Return the [X, Y] coordinate for the center point of the cell that contains the specified text.  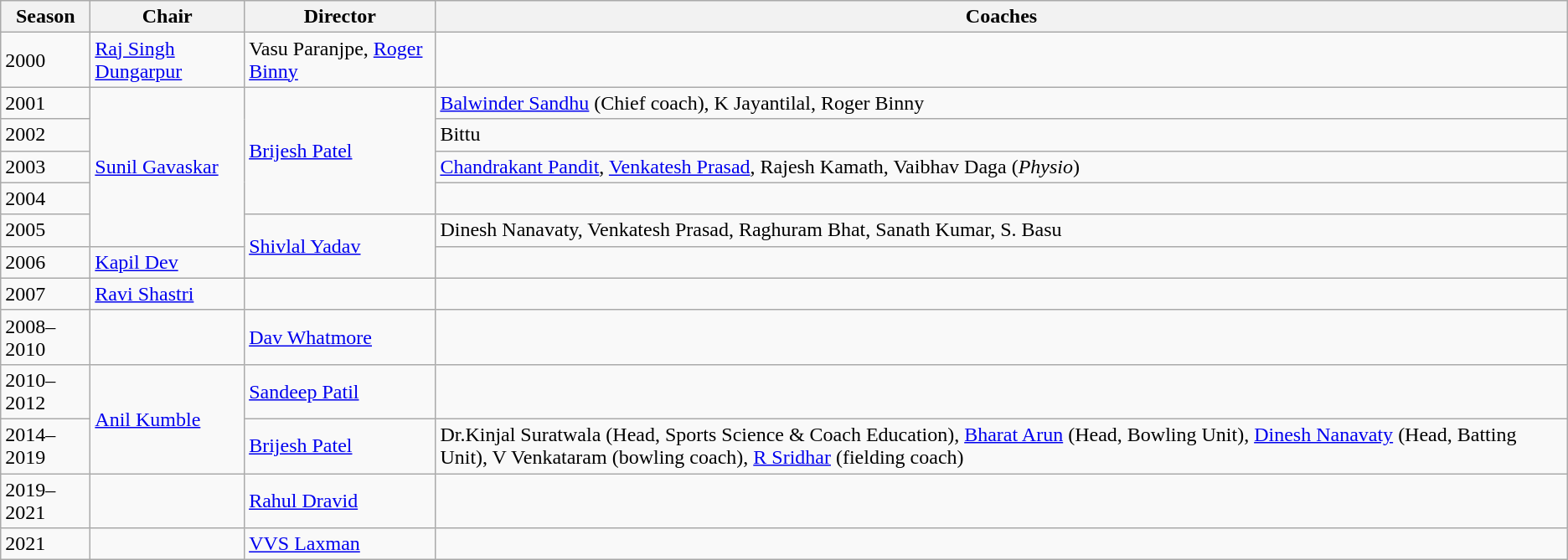
Dinesh Nanavaty, Venkatesh Prasad, Raghuram Bhat, Sanath Kumar, S. Basu [1002, 230]
2001 [45, 103]
Raj Singh Dungarpur [168, 60]
2010–2012 [45, 392]
Rahul Dravid [340, 501]
2019–2021 [45, 501]
Anil Kumble [168, 419]
Balwinder Sandhu (Chief coach), K Jayantilal, Roger Binny [1002, 103]
Chair [168, 17]
Vasu Paranjpe, Roger Binny [340, 60]
Season [45, 17]
2007 [45, 294]
Ravi Shastri [168, 294]
Dav Whatmore [340, 337]
2000 [45, 60]
Coaches [1002, 17]
Sunil Gavaskar [168, 167]
2004 [45, 198]
2005 [45, 230]
Chandrakant Pandit, Venkatesh Prasad, Rajesh Kamath, Vaibhav Daga (Physio) [1002, 167]
Kapil Dev [168, 262]
2002 [45, 135]
Sandeep Patil [340, 392]
2008–2010 [45, 337]
2014–2019 [45, 445]
Director [340, 17]
2003 [45, 167]
VVS Laxman [340, 544]
Shivlal Yadav [340, 246]
2006 [45, 262]
Bittu [1002, 135]
2021 [45, 544]
